Return [X, Y] of the center of cell containing provided text 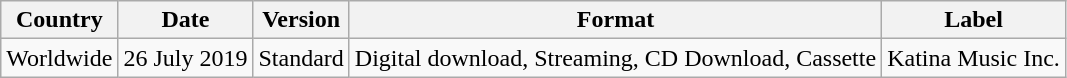
Format [615, 20]
Country [60, 20]
Label [974, 20]
Version [301, 20]
26 July 2019 [186, 58]
Date [186, 20]
Standard [301, 58]
Worldwide [60, 58]
Katina Music Inc. [974, 58]
Digital download, Streaming, CD Download, Cassette [615, 58]
